Capture the cell that displays the provided text and extract its (x, y) central coordinate. 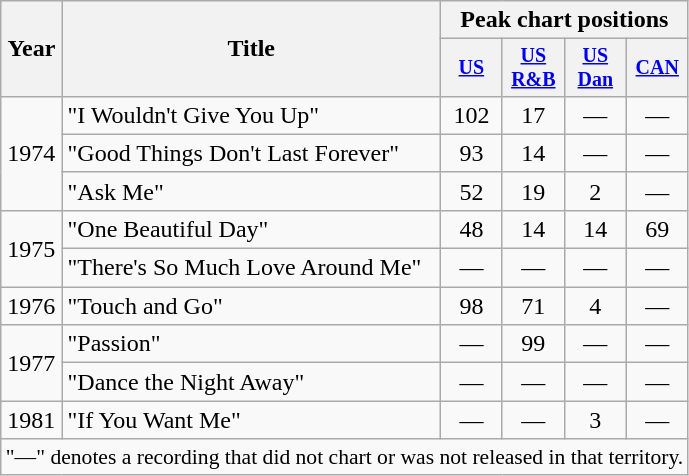
US (471, 68)
4 (595, 306)
93 (471, 153)
98 (471, 306)
Year (32, 49)
52 (471, 191)
"Good Things Don't Last Forever" (251, 153)
1975 (32, 248)
19 (533, 191)
"Passion" (251, 344)
3 (595, 420)
102 (471, 115)
1981 (32, 420)
USR&B (533, 68)
USDan (595, 68)
Title (251, 49)
17 (533, 115)
Peak chart positions (564, 20)
48 (471, 229)
"Ask Me" (251, 191)
1974 (32, 153)
1977 (32, 363)
69 (657, 229)
"I Wouldn't Give You Up" (251, 115)
"Dance the Night Away" (251, 382)
"Touch and Go" (251, 306)
1976 (32, 306)
"—" denotes a recording that did not chart or was not released in that territory. (345, 457)
"One Beautiful Day" (251, 229)
"If You Want Me" (251, 420)
99 (533, 344)
2 (595, 191)
71 (533, 306)
CAN (657, 68)
"There's So Much Love Around Me" (251, 268)
